Return the [X, Y] coordinate for the center point of the cell that contains the specified text.  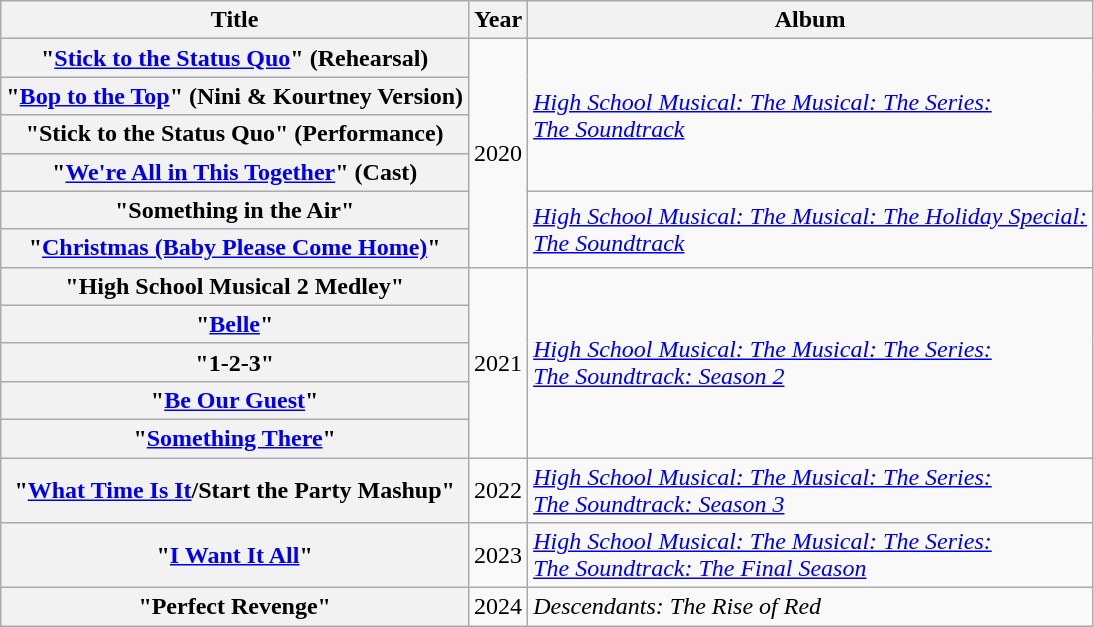
2024 [498, 607]
2023 [498, 556]
"Christmas (Baby Please Come Home)" [235, 248]
"Stick to the Status Quo" (Performance) [235, 134]
"Something There" [235, 438]
"Belle" [235, 324]
2020 [498, 153]
"Bop to the Top" (Nini & Kourtney Version) [235, 96]
"I Want It All" [235, 556]
Title [235, 20]
"Stick to the Status Quo" (Rehearsal) [235, 58]
2022 [498, 490]
2021 [498, 362]
"We're All in This Together" (Cast) [235, 172]
"Be Our Guest" [235, 400]
High School Musical: The Musical: The Series:The Soundtrack [810, 115]
High School Musical: The Musical: The Series:The Soundtrack: Season 3 [810, 490]
High School Musical: The Musical: The Holiday Special:The Soundtrack [810, 229]
"Something in the Air" [235, 210]
Year [498, 20]
High School Musical: The Musical: The Series:The Soundtrack: The Final Season [810, 556]
High School Musical: The Musical: The Series:The Soundtrack: Season 2 [810, 362]
"What Time Is It/Start the Party Mashup" [235, 490]
Album [810, 20]
Descendants: The Rise of Red [810, 607]
"Perfect Revenge" [235, 607]
"1-2-3" [235, 362]
"High School Musical 2 Medley" [235, 286]
